Determine the (X, Y) coordinate at the center of the cell enclosing the given text.  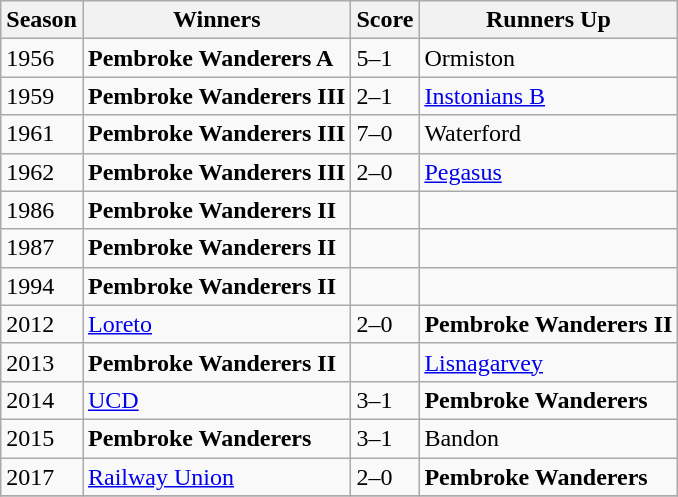
2013 (42, 362)
7–0 (385, 134)
Railway Union (216, 477)
Waterford (548, 134)
1961 (42, 134)
2014 (42, 400)
Lisnagarvey (548, 362)
1986 (42, 210)
Ormiston (548, 58)
2015 (42, 438)
Score (385, 20)
Pembroke Wanderers A (216, 58)
Season (42, 20)
1962 (42, 172)
Runners Up (548, 20)
2–1 (385, 96)
Pegasus (548, 172)
2017 (42, 477)
1994 (42, 286)
Winners (216, 20)
1956 (42, 58)
1959 (42, 96)
Loreto (216, 324)
5–1 (385, 58)
2012 (42, 324)
1987 (42, 248)
Bandon (548, 438)
UCD (216, 400)
Instonians B (548, 96)
